Find where the given text appears and provide that cell's center as [x, y] coordinate. 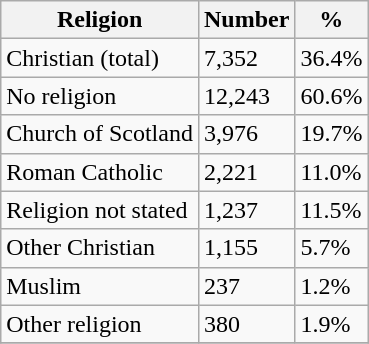
No religion [100, 96]
11.0% [332, 172]
1.9% [332, 324]
3,976 [246, 134]
Muslim [100, 286]
Roman Catholic [100, 172]
1,155 [246, 248]
237 [246, 286]
60.6% [332, 96]
Other Christian [100, 248]
1,237 [246, 210]
Other religion [100, 324]
5.7% [332, 248]
Religion not stated [100, 210]
Church of Scotland [100, 134]
380 [246, 324]
Christian (total) [100, 58]
19.7% [332, 134]
Number [246, 20]
12,243 [246, 96]
11.5% [332, 210]
2,221 [246, 172]
1.2% [332, 286]
36.4% [332, 58]
Religion [100, 20]
7,352 [246, 58]
% [332, 20]
